Detect which cell encompasses the target text, then output its (X, Y) center coordinate. 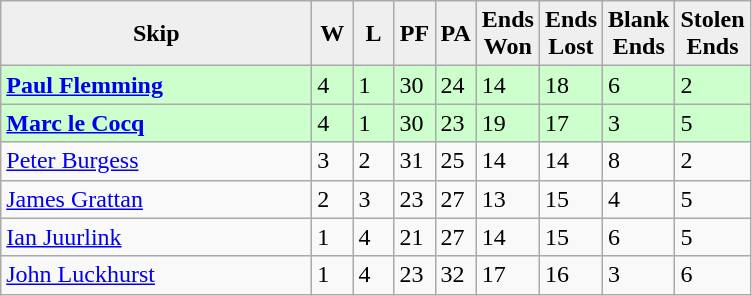
Skip (156, 34)
21 (414, 237)
Ends Won (508, 34)
25 (456, 161)
8 (639, 161)
16 (570, 275)
L (374, 34)
James Grattan (156, 199)
Paul Flemming (156, 85)
31 (414, 161)
Marc le Cocq (156, 123)
Blank Ends (639, 34)
W (332, 34)
18 (570, 85)
Ends Lost (570, 34)
PA (456, 34)
13 (508, 199)
Stolen Ends (712, 34)
19 (508, 123)
24 (456, 85)
32 (456, 275)
PF (414, 34)
Peter Burgess (156, 161)
Ian Juurlink (156, 237)
John Luckhurst (156, 275)
